Capture the cell that displays the provided text and extract its (X, Y) central coordinate. 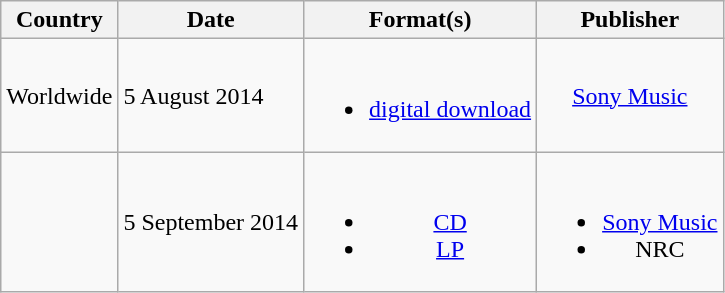
Format(s) (420, 20)
Publisher (630, 20)
5 September 2014 (211, 222)
Worldwide (60, 96)
Country (60, 20)
digital download (420, 96)
Sony Music (630, 96)
Date (211, 20)
5 August 2014 (211, 96)
CDLP (420, 222)
Sony MusicNRC (630, 222)
